Find where the given text appears and provide that cell's center as (X, Y) coordinate. 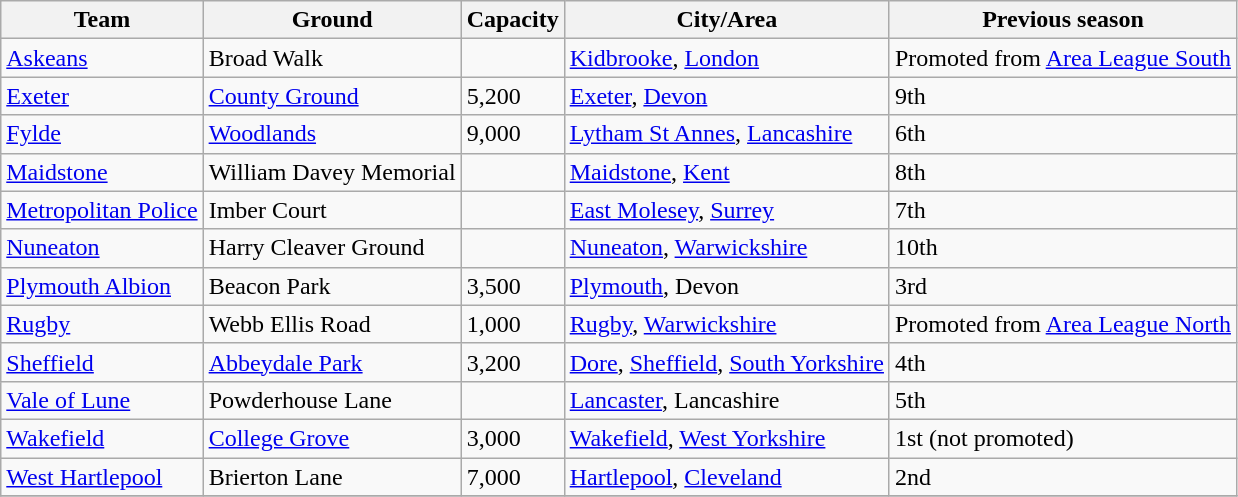
Plymouth, Devon (726, 286)
Abbeydale Park (332, 362)
9th (1062, 96)
7th (1062, 210)
Rugby (102, 324)
Fylde (102, 134)
Askeans (102, 58)
3,000 (512, 438)
Brierton Lane (332, 477)
Maidstone (102, 172)
Metropolitan Police (102, 210)
Hartlepool, Cleveland (726, 477)
Nuneaton, Warwickshire (726, 248)
5,200 (512, 96)
Capacity (512, 20)
4th (1062, 362)
Nuneaton (102, 248)
2nd (1062, 477)
West Hartlepool (102, 477)
3,200 (512, 362)
5th (1062, 400)
Ground (332, 20)
Promoted from Area League North (1062, 324)
Imber Court (332, 210)
East Molesey, Surrey (726, 210)
9,000 (512, 134)
7,000 (512, 477)
3rd (1062, 286)
Previous season (1062, 20)
Wakefield (102, 438)
Webb Ellis Road (332, 324)
1,000 (512, 324)
Broad Walk (332, 58)
1st (not promoted) (1062, 438)
William Davey Memorial (332, 172)
Exeter, Devon (726, 96)
Lancaster, Lancashire (726, 400)
Powderhouse Lane (332, 400)
Kidbrooke, London (726, 58)
Sheffield (102, 362)
County Ground (332, 96)
College Grove (332, 438)
Vale of Lune (102, 400)
10th (1062, 248)
Beacon Park (332, 286)
6th (1062, 134)
Woodlands (332, 134)
Exeter (102, 96)
Team (102, 20)
8th (1062, 172)
Harry Cleaver Ground (332, 248)
City/Area (726, 20)
3,500 (512, 286)
Rugby, Warwickshire (726, 324)
Wakefield, West Yorkshire (726, 438)
Promoted from Area League South (1062, 58)
Maidstone, Kent (726, 172)
Dore, Sheffield, South Yorkshire (726, 362)
Lytham St Annes, Lancashire (726, 134)
Plymouth Albion (102, 286)
